Identify which cell holds the provided text, then report its [x, y] central coordinate. 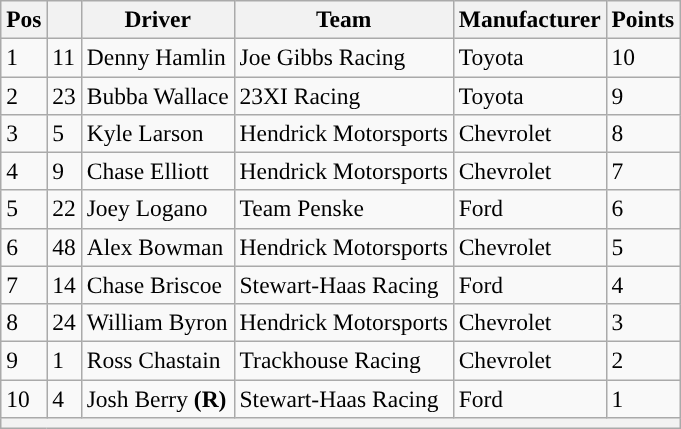
11 [64, 57]
Joey Logano [158, 209]
24 [64, 322]
Chase Elliott [158, 171]
Trackhouse Racing [344, 360]
Chase Briscoe [158, 285]
23XI Racing [344, 95]
Kyle Larson [158, 133]
Joe Gibbs Racing [344, 57]
William Byron [158, 322]
23 [64, 95]
Alex Bowman [158, 247]
Denny Hamlin [158, 57]
Manufacturer [530, 19]
Bubba Wallace [158, 95]
Team [344, 19]
Pos [24, 19]
48 [64, 247]
Ross Chastain [158, 360]
Josh Berry (R) [158, 398]
Team Penske [344, 209]
Driver [158, 19]
Points [643, 19]
14 [64, 285]
22 [64, 209]
